Return [X, Y] of the center of cell containing provided text 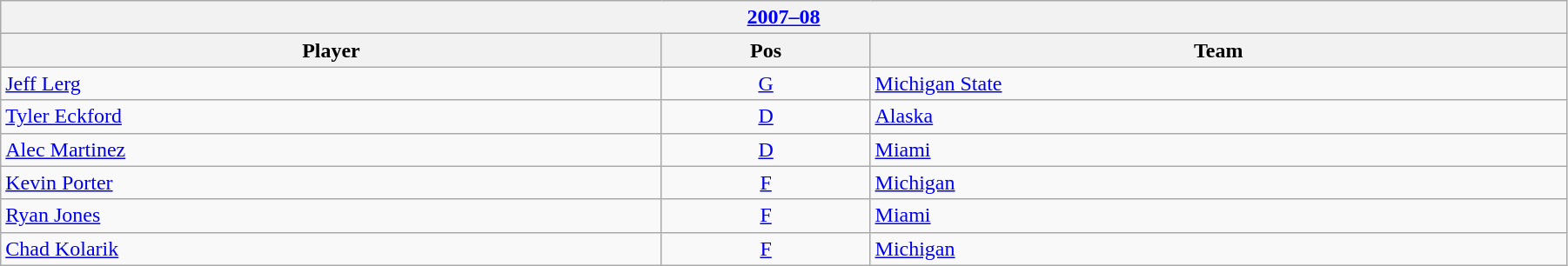
Pos [766, 50]
Player [331, 50]
Michigan State [1218, 83]
Team [1218, 50]
G [766, 83]
Alaska [1218, 116]
Tyler Eckford [331, 116]
Alec Martinez [331, 150]
Jeff Lerg [331, 83]
Ryan Jones [331, 216]
Chad Kolarik [331, 249]
2007–08 [784, 17]
Kevin Porter [331, 183]
